For the text-containing cell, return its midpoint in [X, Y] coordinate format. 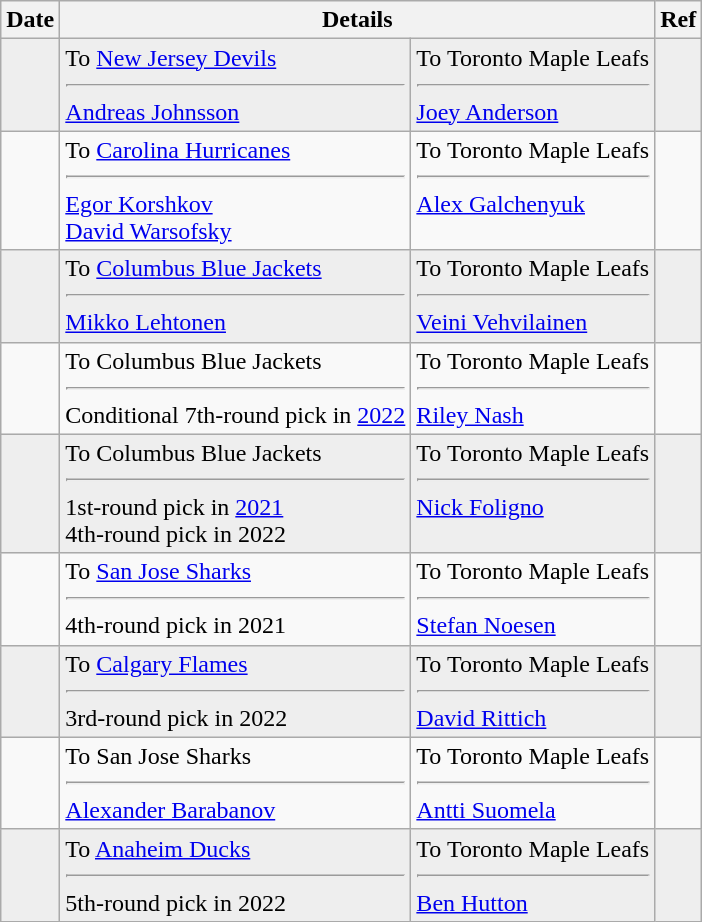
To Toronto Maple LeafsAntti Suomela [533, 783]
Ref [678, 20]
To San Jose Sharks4th-round pick in 2021 [236, 599]
To Columbus Blue JacketsMikko Lehtonen [236, 296]
To Toronto Maple LeafsDavid Rittich [533, 691]
Details [358, 20]
To Toronto Maple LeafsStefan Noesen [533, 599]
To Toronto Maple LeafsRiley Nash [533, 388]
To Toronto Maple LeafsVeini Vehvilainen [533, 296]
To Toronto Maple LeafsBen Hutton [533, 875]
To New Jersey DevilsAndreas Johnsson [236, 85]
To San Jose SharksAlexander Barabanov [236, 783]
Date [30, 20]
To Anaheim Ducks5th-round pick in 2022 [236, 875]
To Calgary Flames3rd-round pick in 2022 [236, 691]
To Toronto Maple LeafsNick Foligno [533, 494]
To Carolina HurricanesEgor KorshkovDavid Warsofsky [236, 190]
To Toronto Maple LeafsAlex Galchenyuk [533, 190]
To Columbus Blue Jackets1st-round pick in 20214th-round pick in 2022 [236, 494]
To Toronto Maple LeafsJoey Anderson [533, 85]
To Columbus Blue JacketsConditional 7th-round pick in 2022 [236, 388]
